Return (X, Y) of the center of cell containing provided text 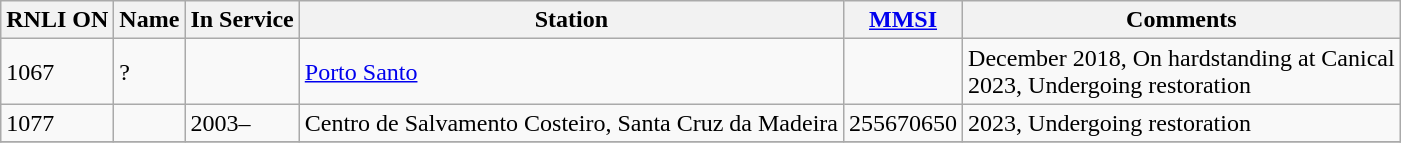
December 2018, On hardstanding at Canical2023, Undergoing restoration (1182, 72)
In Service (242, 20)
Name (150, 20)
255670650 (904, 123)
1077 (58, 123)
MMSI (904, 20)
Comments (1182, 20)
Porto Santo (571, 72)
2003– (242, 123)
2023, Undergoing restoration (1182, 123)
1067 (58, 72)
? (150, 72)
Station (571, 20)
Centro de Salvamento Costeiro, Santa Cruz da Madeira (571, 123)
RNLI ON (58, 20)
